Return [X, Y] of the center of cell containing provided text 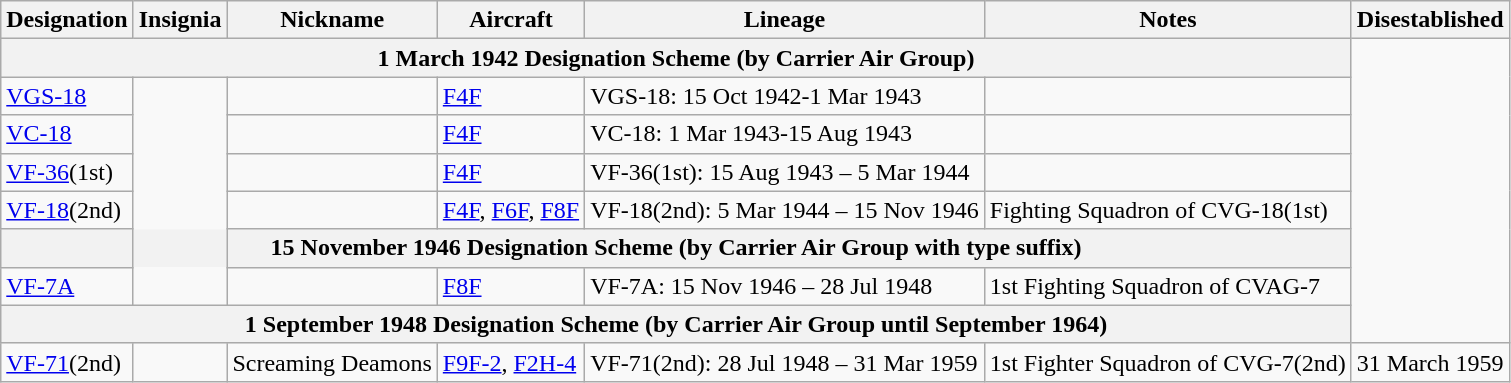
VC-18 [67, 134]
VGS-18: 15 Oct 1942-1 Mar 1943 [785, 96]
VF-71(2nd): 28 Jul 1948 – 31 Mar 1959 [785, 362]
F9F-2, F2H-4 [510, 362]
Lineage [785, 20]
VGS-18 [67, 96]
Insignia [180, 20]
1 March 1942 Designation Scheme (by Carrier Air Group) [676, 58]
1 September 1948 Designation Scheme (by Carrier Air Group until September 1964) [676, 324]
VF-7A: 15 Nov 1946 – 28 Jul 1948 [785, 286]
VC-18: 1 Mar 1943-15 Aug 1943 [785, 134]
F4F, F6F, F8F [510, 210]
VF-71(2nd) [67, 362]
VF-18(2nd): 5 Mar 1944 – 15 Nov 1946 [785, 210]
Nickname [332, 20]
VF-36(1st): 15 Aug 1943 – 5 Mar 1944 [785, 172]
Aircraft [510, 20]
F8F [510, 286]
Disestablished [1430, 20]
Fighting Squadron of CVG-18(1st) [1168, 210]
1st Fighting Squadron of CVAG-7 [1168, 286]
VF-18(2nd) [67, 210]
31 March 1959 [1430, 362]
Designation [67, 20]
VF-36(1st) [67, 172]
Screaming Deamons [332, 362]
15 November 1946 Designation Scheme (by Carrier Air Group with type suffix) [676, 248]
1st Fighter Squadron of CVG-7(2nd) [1168, 362]
Notes [1168, 20]
VF-7A [67, 286]
